From the cell containing the given text, extract its center point as [X, Y] coordinate. 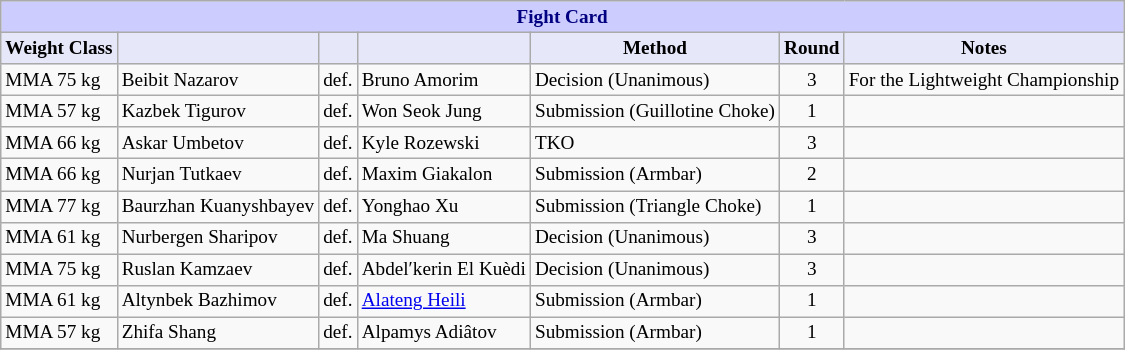
Askar Umbetov [218, 143]
For the Lightweight Championship [984, 80]
Abdel′kerin El Kuèdi [444, 270]
TKO [654, 143]
Yonghao Xu [444, 206]
Round [812, 48]
Ruslan Kamzaev [218, 270]
Bruno Amorim [444, 80]
Weight Class [59, 48]
2 [812, 175]
Ma Shuang [444, 238]
Submission (Guillotine Choke) [654, 111]
Nurjan Tutkaev [218, 175]
Altynbek Bazhimov [218, 301]
Zhifa Shang [218, 333]
Maxim Giakalon [444, 175]
Baurzhan Kuanyshbayev [218, 206]
Kazbek Tigurov [218, 111]
Notes [984, 48]
Method [654, 48]
Alpamys Adiâtov [444, 333]
Beibit Nazarov [218, 80]
Won Seok Jung [444, 111]
MMA 77 kg [59, 206]
Kyle Rozewski [444, 143]
Nurbergen Sharipov [218, 238]
Submission (Triangle Choke) [654, 206]
Alateng Heili [444, 301]
Fight Card [562, 17]
